Locate the cell with the specified text and output its (x, y) center coordinate. 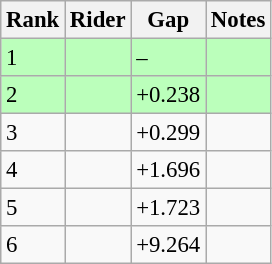
– (168, 58)
2 (33, 95)
1 (33, 58)
+9.264 (168, 245)
Rank (33, 20)
Gap (168, 20)
+1.723 (168, 208)
Rider (98, 20)
3 (33, 133)
6 (33, 245)
4 (33, 170)
+0.299 (168, 133)
Notes (238, 20)
+1.696 (168, 170)
+0.238 (168, 95)
5 (33, 208)
